Return [X, Y] of the center of cell containing provided text 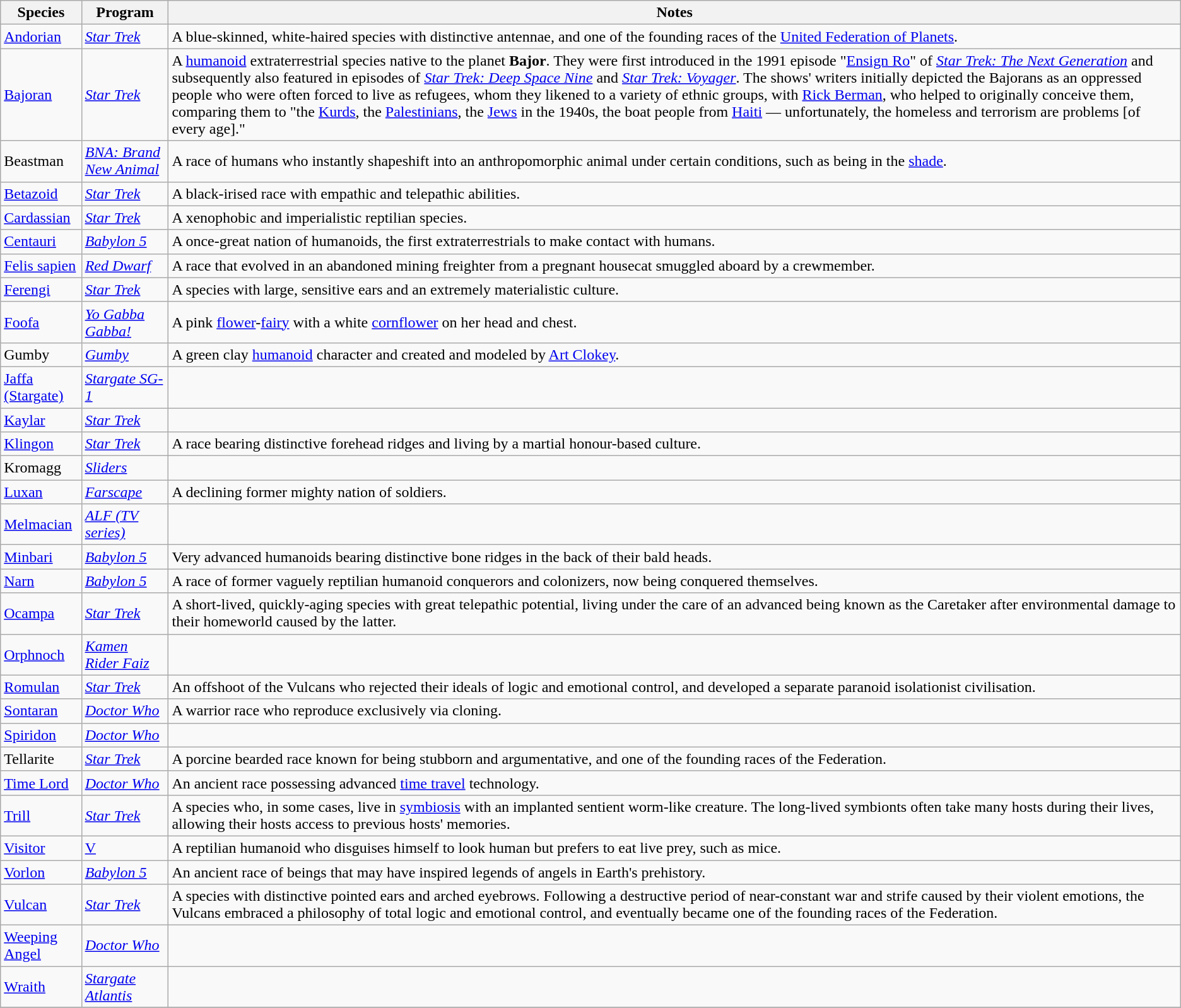
ALF (TV series) [125, 525]
Klingon [41, 444]
Sliders [125, 468]
Narn [41, 581]
Sontaran [41, 711]
Tellarite [41, 759]
Spiridon [41, 735]
Kromagg [41, 468]
Jaffa (Stargate) [41, 387]
A reptilian humanoid who disguises himself to look human but prefers to eat live prey, such as mice. [674, 848]
A blue-skinned, white-haired species with distinctive antennae, and one of the founding races of the United Federation of Planets. [674, 37]
Vorlon [41, 872]
A green clay humanoid character and created and modeled by Art Clokey. [674, 355]
Andorian [41, 37]
A warrior race who reproduce exclusively via cloning. [674, 711]
Stargate Atlantis [125, 987]
Bajoran [41, 95]
Felis sapien [41, 266]
A race that evolved in an abandoned mining freighter from a pregnant housecat smuggled aboard by a crewmember. [674, 266]
Centauri [41, 242]
Kaylar [41, 419]
A xenophobic and imperialistic reptilian species. [674, 218]
A race of humans who instantly shapeshift into an anthropomorphic animal under certain conditions, such as being in the shade. [674, 161]
A once-great nation of humanoids, the first extraterrestrials to make contact with humans. [674, 242]
A species with large, sensitive ears and an extremely materialistic culture. [674, 290]
Time Lord [41, 783]
Red Dwarf [125, 266]
Ocampa [41, 613]
Farscape [125, 492]
Ferengi [41, 290]
Beastman [41, 161]
A race of former vaguely reptilian humanoid conquerors and colonizers, now being conquered themselves. [674, 581]
Program [125, 13]
BNA: Brand New Animal [125, 161]
Betazoid [41, 194]
An ancient race possessing advanced time travel technology. [674, 783]
A black-irised race with empathic and telepathic abilities. [674, 194]
Orphnoch [41, 655]
Wraith [41, 987]
A declining former mighty nation of soldiers. [674, 492]
Vulcan [41, 905]
Cardassian [41, 218]
Species [41, 13]
A porcine bearded race known for being stubborn and argumentative, and one of the founding races of the Federation. [674, 759]
Luxan [41, 492]
Minbari [41, 557]
A pink flower-fairy with a white cornflower on her head and chest. [674, 322]
Very advanced humanoids bearing distinctive bone ridges in the back of their bald heads. [674, 557]
Foofa [41, 322]
Weeping Angel [41, 946]
V [125, 848]
Yo Gabba Gabba! [125, 322]
Stargate SG-1 [125, 387]
An offshoot of the Vulcans who rejected their ideals of logic and emotional control, and developed a separate paranoid isolationist civilisation. [674, 687]
Notes [674, 13]
A race bearing distinctive forehead ridges and living by a martial honour-based culture. [674, 444]
Trill [41, 815]
An ancient race of beings that may have inspired legends of angels in Earth's prehistory. [674, 872]
Romulan [41, 687]
Visitor [41, 848]
Kamen Rider Faiz [125, 655]
Melmacian [41, 525]
